Find where the given text appears and provide that cell's center as [x, y] coordinate. 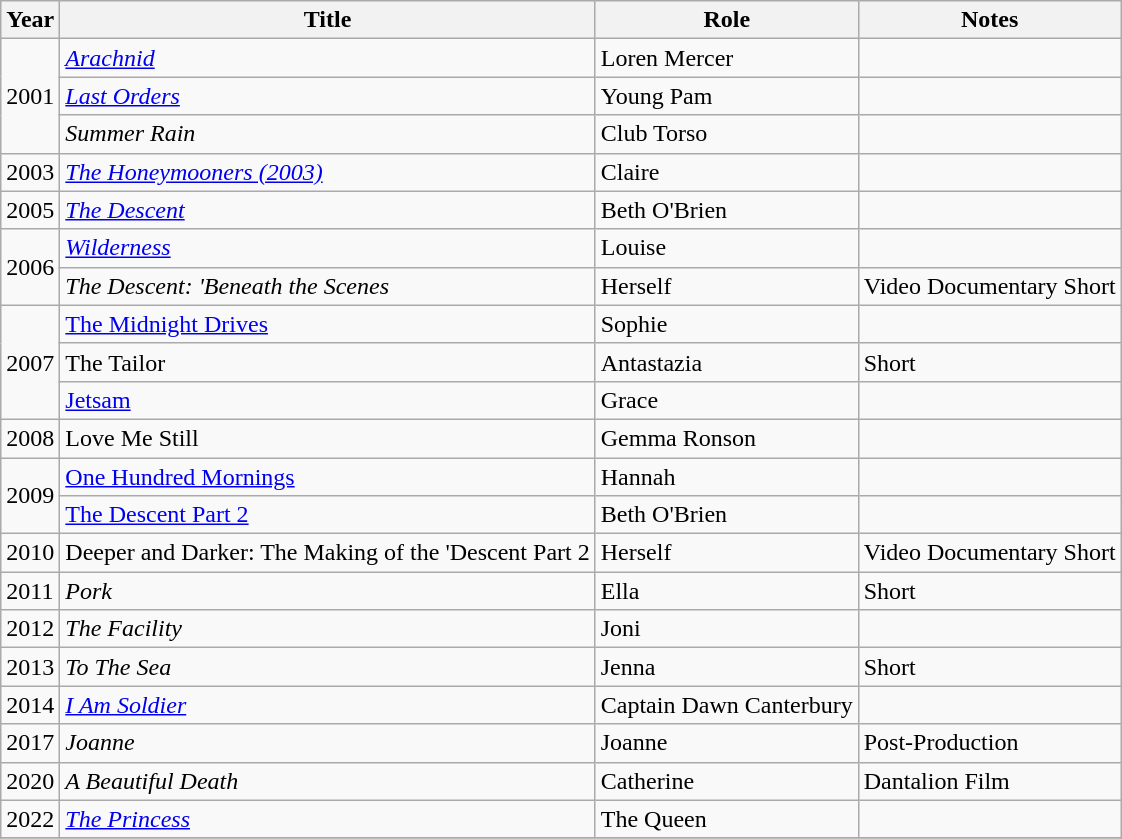
The Princess [328, 819]
One Hundred Mornings [328, 477]
The Descent [328, 210]
The Tailor [328, 362]
Jetsam [328, 400]
Pork [328, 591]
2003 [30, 172]
Arachnid [328, 58]
To The Sea [328, 667]
Young Pam [726, 96]
Role [726, 20]
Loren Mercer [726, 58]
The Midnight Drives [328, 324]
A Beautiful Death [328, 781]
2008 [30, 438]
Summer Rain [328, 134]
Joni [726, 629]
The Descent: 'Beneath the Scenes [328, 286]
2005 [30, 210]
Hannah [726, 477]
Catherine [726, 781]
2014 [30, 705]
2011 [30, 591]
Post-Production [990, 743]
Antastazia [726, 362]
2017 [30, 743]
Year [30, 20]
The Descent Part 2 [328, 515]
2010 [30, 553]
Claire [726, 172]
2022 [30, 819]
Gemma Ronson [726, 438]
Dantalion Film [990, 781]
The Facility [328, 629]
Jenna [726, 667]
I Am Soldier [328, 705]
Ella [726, 591]
2012 [30, 629]
The Honeymooners (2003) [328, 172]
Sophie [726, 324]
Wilderness [328, 248]
Notes [990, 20]
Club Torso [726, 134]
Title [328, 20]
Love Me Still [328, 438]
Grace [726, 400]
2006 [30, 267]
Last Orders [328, 96]
Captain Dawn Canterbury [726, 705]
2020 [30, 781]
2007 [30, 362]
Deeper and Darker: The Making of the 'Descent Part 2 [328, 553]
2009 [30, 496]
2001 [30, 96]
2013 [30, 667]
Louise [726, 248]
The Queen [726, 819]
